Extract the (x, y) coordinate from the center of the cell holding the provided text.  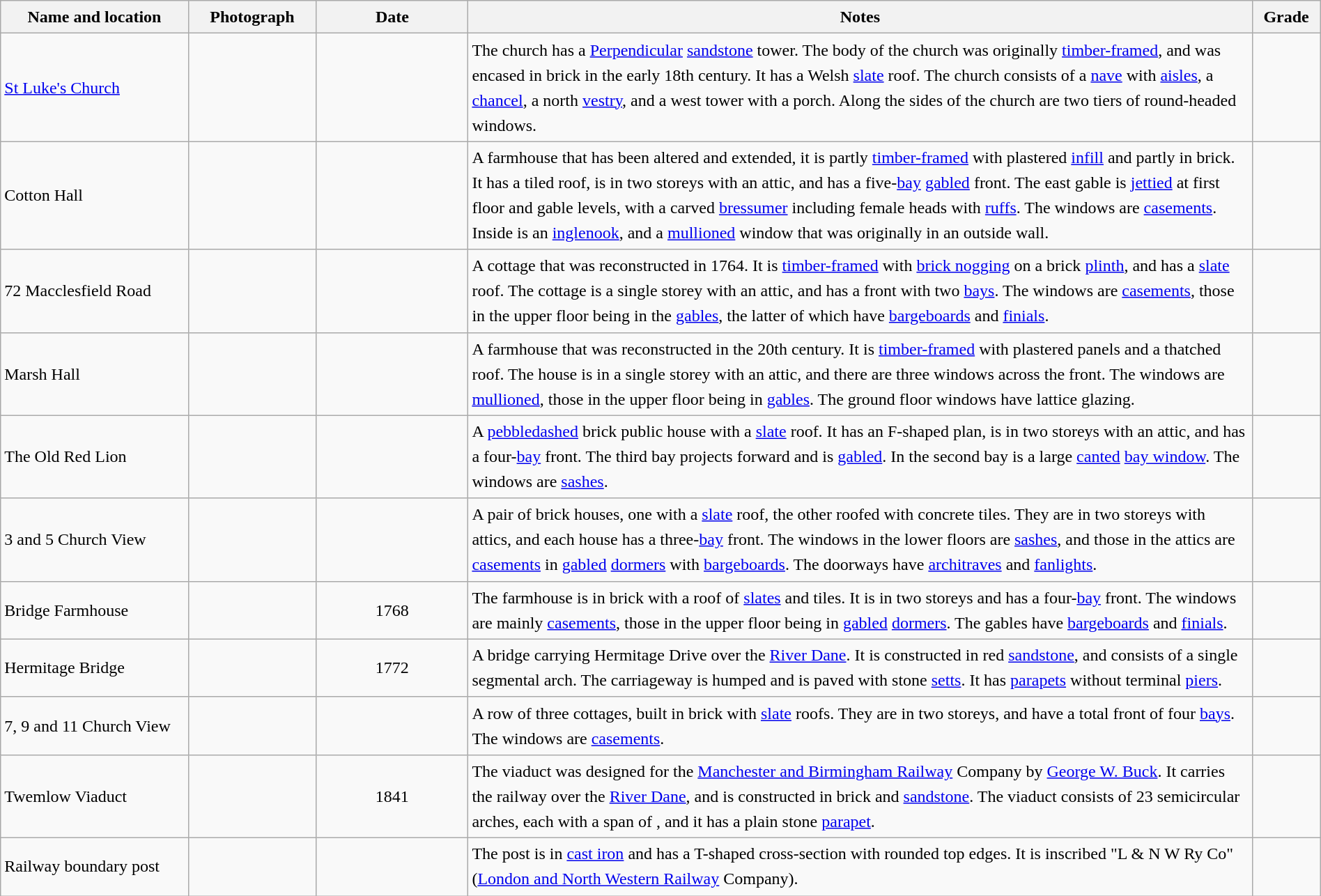
Marsh Hall (95, 373)
1768 (392, 610)
A row of three cottages, built in brick with slate roofs. They are in two storeys, and have a total front of four bays. The windows are casements. (860, 726)
72 Macclesfield Road (95, 291)
Photograph (252, 17)
Railway boundary post (95, 867)
Name and location (95, 17)
The Old Red Lion (95, 457)
Hermitage Bridge (95, 667)
1772 (392, 667)
3 and 5 Church View (95, 539)
7, 9 and 11 Church View (95, 726)
Date (392, 17)
Notes (860, 17)
St Luke's Church (95, 88)
1841 (392, 796)
Cotton Hall (95, 195)
Bridge Farmhouse (95, 610)
Grade (1286, 17)
Twemlow Viaduct (95, 796)
